Determine the [X, Y] coordinate at the center of the cell enclosing the given text.  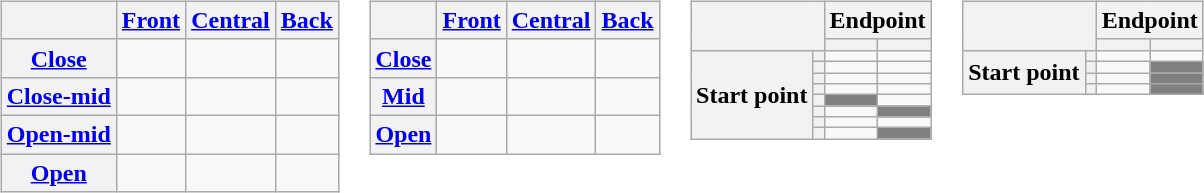
Open-mid [58, 134]
Mid [404, 96]
Close-mid [58, 96]
